Identify which cell holds the provided text, then report its (X, Y) central coordinate. 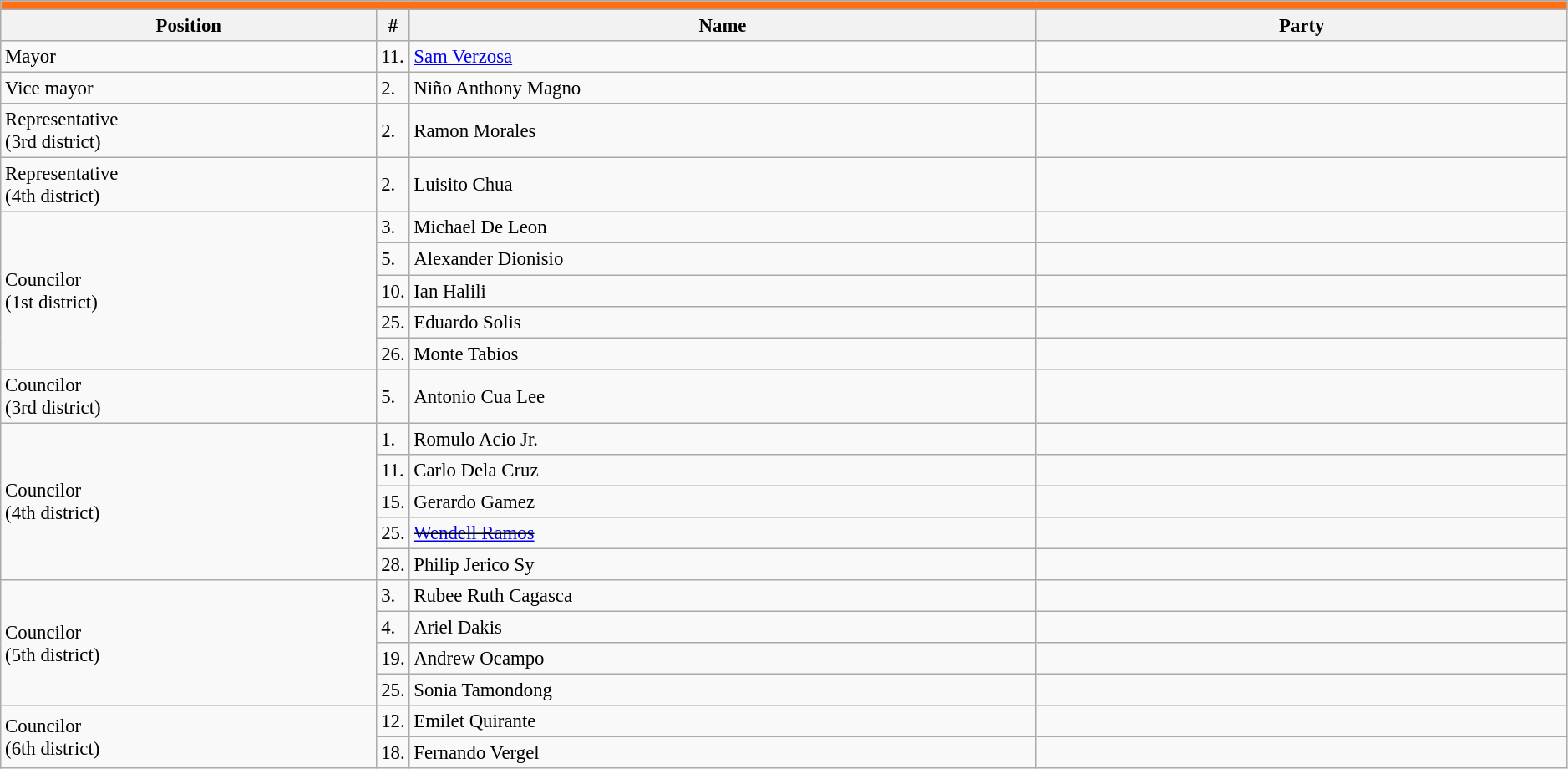
19. (393, 659)
Eduardo Solis (723, 322)
Wendell Ramos (723, 533)
Andrew Ocampo (723, 659)
Sonia Tamondong (723, 690)
Niño Anthony Magno (723, 89)
Representative(4th district) (189, 186)
Ramon Morales (723, 130)
4. (393, 628)
Vice mayor (189, 89)
Councilor(3rd district) (189, 396)
1. (393, 439)
Ariel Dakis (723, 628)
Emilet Quirante (723, 721)
Position (189, 26)
Monte Tabios (723, 354)
26. (393, 354)
Alexander Dionisio (723, 259)
Rubee Ruth Cagasca (723, 596)
Gerardo Gamez (723, 502)
Councilor(4th district) (189, 502)
Sam Verzosa (723, 57)
Ian Halili (723, 291)
Romulo Acio Jr. (723, 439)
28. (393, 564)
Philip Jerico Sy (723, 564)
Michael De Leon (723, 228)
Name (723, 26)
Councilor(1st district) (189, 291)
Mayor (189, 57)
12. (393, 721)
# (393, 26)
18. (393, 753)
Fernando Vergel (723, 753)
Luisito Chua (723, 186)
Antonio Cua Lee (723, 396)
10. (393, 291)
Carlo Dela Cruz (723, 471)
Councilor(6th district) (189, 737)
15. (393, 502)
Party (1302, 26)
Councilor(5th district) (189, 643)
Representative(3rd district) (189, 130)
